For the text-containing cell, return its midpoint in [X, Y] coordinate format. 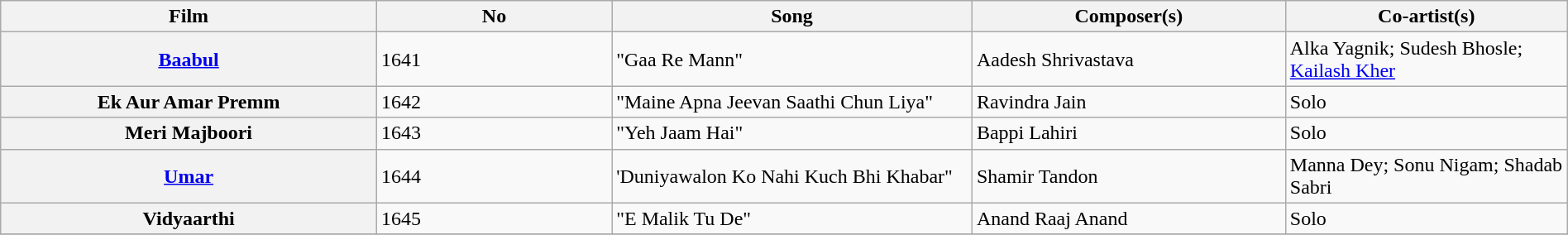
Co-artist(s) [1426, 17]
"Maine Apna Jeevan Saathi Chun Liya" [792, 102]
Ek Aur Amar Premm [189, 102]
1642 [494, 102]
Composer(s) [1128, 17]
Meri Majboori [189, 133]
Bappi Lahiri [1128, 133]
Shamir Tandon [1128, 175]
Aadesh Shrivastava [1128, 60]
1643 [494, 133]
Song [792, 17]
"Gaa Re Mann" [792, 60]
Manna Dey; Sonu Nigam; Shadab Sabri [1426, 175]
"E Malik Tu De" [792, 218]
Umar [189, 175]
Anand Raaj Anand [1128, 218]
Baabul [189, 60]
1641 [494, 60]
Ravindra Jain [1128, 102]
"Yeh Jaam Hai" [792, 133]
Film [189, 17]
Alka Yagnik; Sudesh Bhosle; Kailash Kher [1426, 60]
Vidyaarthi [189, 218]
No [494, 17]
1645 [494, 218]
'Duniyawalon Ko Nahi Kuch Bhi Khabar" [792, 175]
1644 [494, 175]
